Search for the cell housing the specified text and yield its [X, Y] center coordinate. 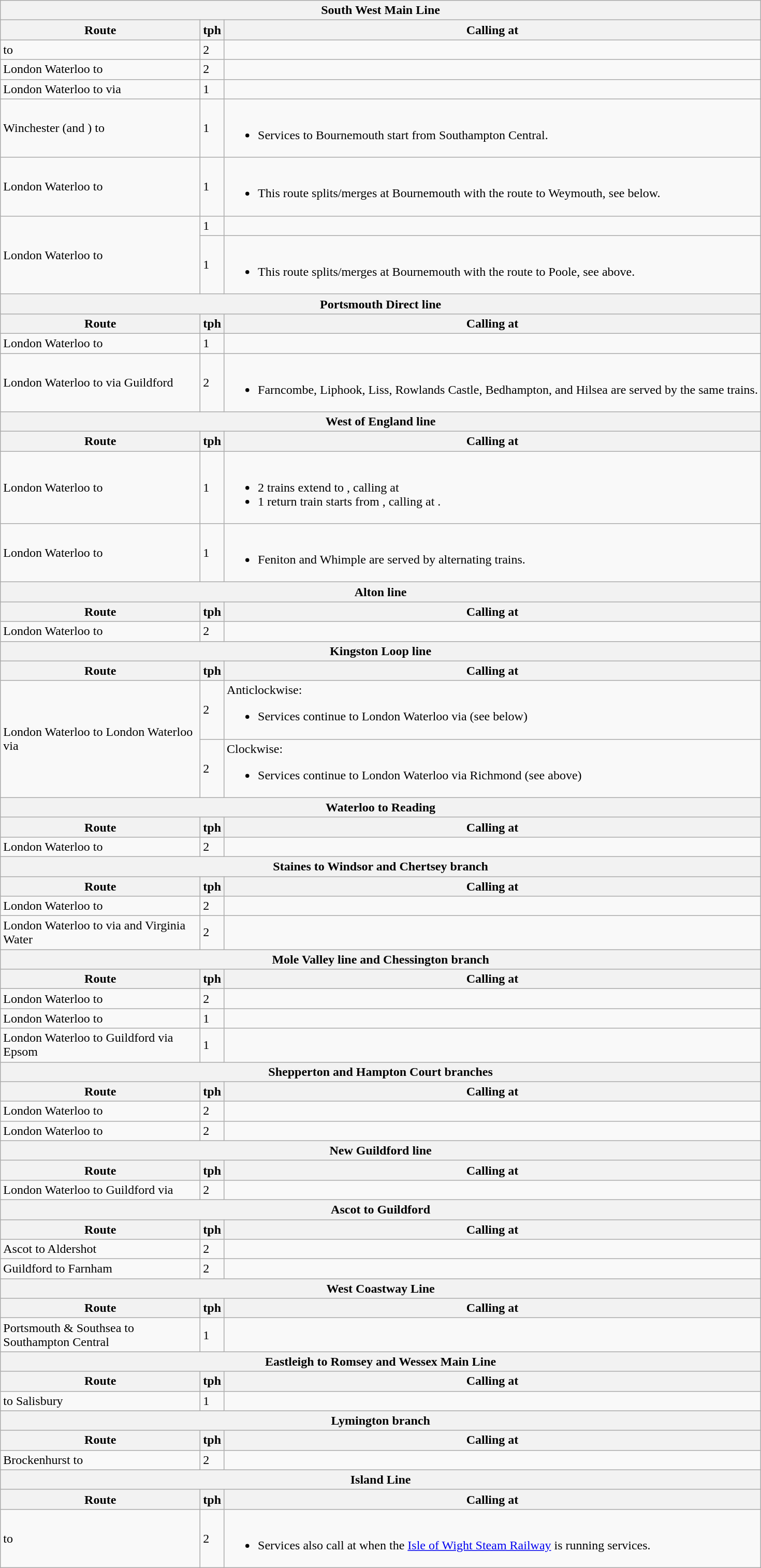
Ascot to Aldershot [100, 1249]
Guildford to Farnham [100, 1269]
Services to Bournemouth start from Southampton Central. [493, 128]
Eastleigh to Romsey and Wessex Main Line [381, 1362]
London Waterloo to Guildford via Epsom [100, 1045]
West Coastway Line [381, 1289]
London Waterloo to Guildford via [100, 1190]
to Salisbury [100, 1401]
Farncombe, Liphook, Liss, Rowlands Castle, Bedhampton, and Hilsea are served by the same trains. [493, 382]
Clockwise: Services continue to London Waterloo via Richmond (see above) [493, 768]
Winchester (and ) to [100, 128]
Kingston Loop line [381, 651]
Portsmouth & Southsea to Southampton Central [100, 1335]
This route splits/merges at Bournemouth with the route to Poole, see above. [493, 265]
Services also call at when the Isle of Wight Steam Railway is running services. [493, 1538]
West of England line [381, 422]
London Waterloo to via and Virginia Water [100, 933]
South West Main Line [381, 10]
London Waterloo to London Waterloo via [100, 739]
Feniton and Whimple are served by alternating trains. [493, 553]
Alton line [381, 592]
Portsmouth Direct line [381, 304]
This route splits/merges at Bournemouth with the route to Weymouth, see below. [493, 186]
2 trains extend to , calling at 1 return train starts from , calling at . [493, 487]
Ascot to Guildford [381, 1209]
Brockenhurst to [100, 1460]
Lymington branch [381, 1421]
Shepperton and Hampton Court branches [381, 1072]
Anticlockwise: Services continue to London Waterloo via (see below) [493, 710]
Waterloo to Reading [381, 807]
Island Line [381, 1480]
New Guildford line [381, 1150]
London Waterloo to via Guildford [100, 382]
Mole Valley line and Chessington branch [381, 959]
Staines to Windsor and Chertsey branch [381, 866]
London Waterloo to via [100, 89]
